Extract the [X, Y] coordinate from the center of the cell holding the provided text.  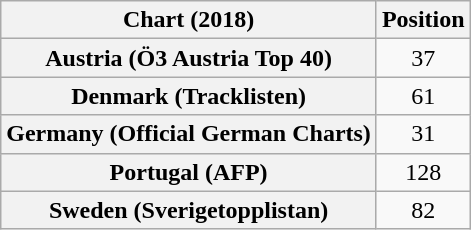
Denmark (Tracklisten) [189, 96]
82 [423, 210]
Position [423, 20]
Austria (Ö3 Austria Top 40) [189, 58]
37 [423, 58]
Portugal (AFP) [189, 172]
61 [423, 96]
Chart (2018) [189, 20]
31 [423, 134]
Germany (Official German Charts) [189, 134]
Sweden (Sverigetopplistan) [189, 210]
128 [423, 172]
